From the cell containing the given text, extract its center point as [x, y] coordinate. 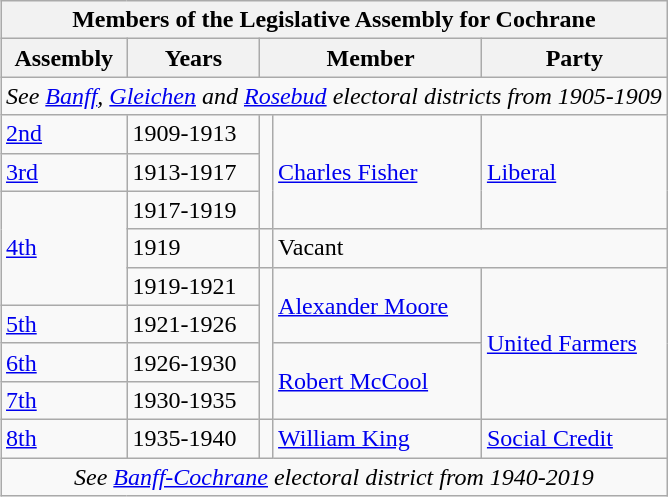
Vacant [470, 248]
1930-1935 [194, 400]
Members of the Legislative Assembly for Cochrane [334, 20]
United Farmers [574, 343]
1917-1919 [194, 210]
8th [64, 438]
6th [64, 362]
7th [64, 400]
1919-1921 [194, 286]
Party [574, 58]
3rd [64, 172]
5th [64, 324]
2nd [64, 134]
Alexander Moore [378, 305]
1913-1917 [194, 172]
See Banff-Cochrane electoral district from 1940-2019 [334, 477]
1919 [194, 248]
Liberal [574, 172]
Robert McCool [378, 381]
4th [64, 248]
1935-1940 [194, 438]
Member [371, 58]
Charles Fisher [378, 172]
See Banff, Gleichen and Rosebud electoral districts from 1905-1909 [334, 96]
William King [378, 438]
Social Credit [574, 438]
Years [194, 58]
Assembly [64, 58]
1921-1926 [194, 324]
1926-1930 [194, 362]
1909-1913 [194, 134]
